Detect which cell encompasses the target text, then output its [X, Y] center coordinate. 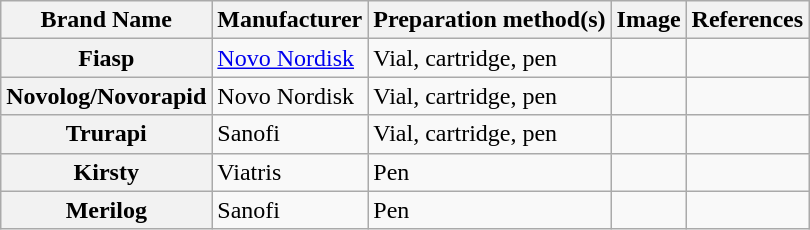
Brand Name [106, 20]
Viatris [290, 172]
Image [648, 20]
Merilog [106, 210]
Preparation method(s) [490, 20]
Fiasp [106, 58]
Kirsty [106, 172]
Manufacturer [290, 20]
References [748, 20]
Trurapi [106, 134]
Novolog/Novorapid [106, 96]
